Detect which cell encompasses the target text, then output its (X, Y) center coordinate. 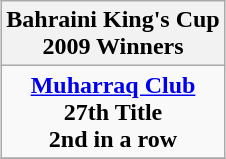
Muharraq Club27th Title 2nd in a row (113, 112)
Bahraini King's Cup 2009 Winners (113, 34)
